Return the (x, y) coordinate for the center point of the cell that contains the specified text.  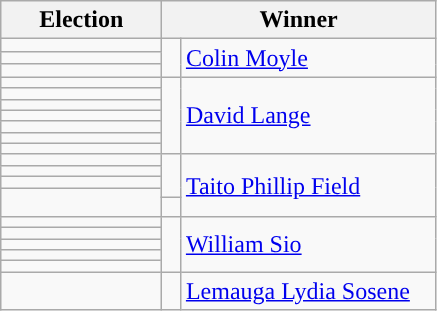
Colin Moyle (308, 58)
Lemauga Lydia Sosene (308, 291)
Election (82, 20)
Winner (299, 20)
William Sio (308, 244)
David Lange (308, 116)
Taito Phillip Field (308, 185)
